Find where the given text appears and provide that cell's center as (x, y) coordinate. 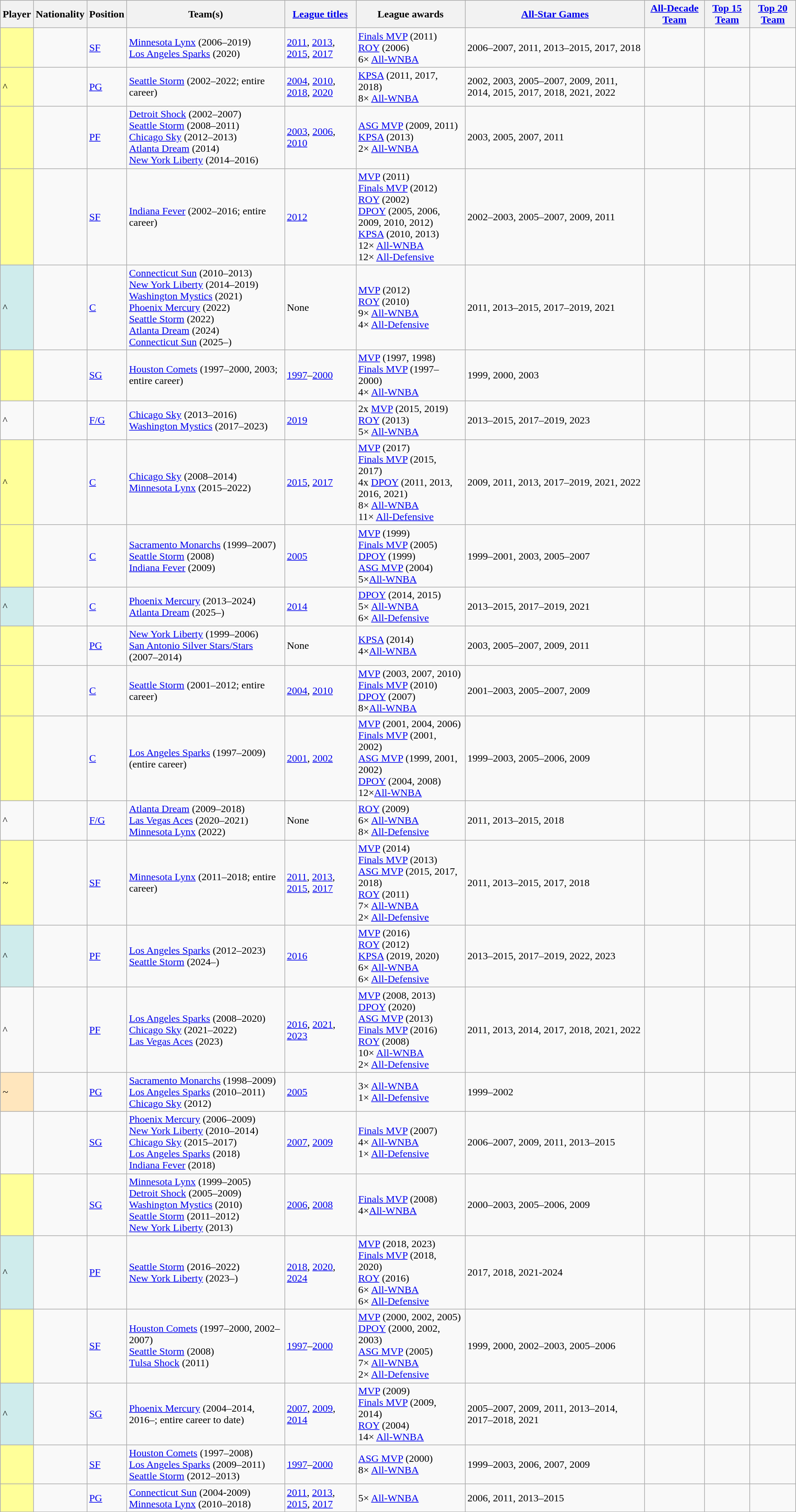
MVP (2012)ROY (2010)9× All-WNBA4× All-Defensive (411, 307)
Top 15 Team (727, 14)
2004, 2010, 2018, 2020 (320, 87)
2011, 2013–2015, 2017–2019, 2021 (555, 307)
2001–2003, 2005–2007, 2009 (555, 691)
All-Decade Team (674, 14)
ASG MVP (2009, 2011)KPSA (2013)2× All-WNBA (411, 137)
2007, 2009, 2014 (320, 1414)
Houston Comets (1997–2008)Los Angeles Sparks (2009–2011) Seattle Storm (2012–2013) (206, 1464)
Minnesota Lynx (2006–2019)Los Angeles Sparks (2020) (206, 48)
Minnesota Lynx (1999–2005)Detroit Shock (2005–2009)Washington Mystics (2010)Seattle Storm (2011–2012) New York Liberty (2013) (206, 1205)
2005–2007, 2009, 2011, 2013–2014, 2017–2018, 2021 (555, 1414)
All-Star Games (555, 14)
2013–2015, 2017–2019, 2021 (555, 606)
1999–2002 (555, 1092)
MVP (2000, 2002, 2005)DPOY (2000, 2002, 2003)ASG MVP (2005)7× All-WNBA2× All-Defensive (411, 1346)
2011, 2013–2015, 2017, 2018 (555, 883)
Detroit Shock (2002–2007)Seattle Storm (2008–2011)Chicago Sky (2012–2013)Atlanta Dream (2014)New York Liberty (2014–2016) (206, 137)
MVP (2009)Finals MVP (2009, 2014)ROY (2004)14× All-WNBA (411, 1414)
2013–2015, 2017–2019, 2022, 2023 (555, 956)
2003, 2006, 2010 (320, 137)
Los Angeles Sparks (1997–2009) (entire career) (206, 759)
2003, 2005–2007, 2009, 2011 (555, 645)
Houston Comets (1997–2000, 2003; entire career) (206, 375)
KPSA (2011, 2017, 2018)8× All-WNBA (411, 87)
MVP (2008, 2013)DPOY (2020)ASG MVP (2013)Finals MVP (2016)ROY (2008)10× All-WNBA2× All-Defensive (411, 1030)
Sacramento Monarchs (1998–2009)Los Angeles Sparks (2010–2011)Chicago Sky (2012) (206, 1092)
2000–2003, 2005–2006, 2009 (555, 1205)
2009, 2011, 2013, 2017–2019, 2021, 2022 (555, 482)
2016, 2021, 2023 (320, 1030)
2013–2015, 2017–2019, 2023 (555, 420)
ROY (2009)6× All-WNBA8× All-Defensive (411, 821)
2014 (320, 606)
2x MVP (2015, 2019)ROY (2013)5× All-WNBA (411, 420)
New York Liberty (1999–2006)San Antonio Silver Stars/Stars (2007–2014) (206, 645)
2016 (320, 956)
Minnesota Lynx (2011–2018; entire career) (206, 883)
Top 20 Team (773, 14)
Finals MVP (2007)4× All-WNBA1× All-Defensive (411, 1143)
Phoenix Mercury (2006–2009)New York Liberty (2010–2014)Chicago Sky (2015–2017)Los Angeles Sparks (2018)Indiana Fever (2018) (206, 1143)
Finals MVP (2008)4×All-WNBA (411, 1205)
1999–2003, 2005–2006, 2009 (555, 759)
1999–2003, 2006, 2007, 2009 (555, 1464)
Chicago Sky (2008–2014)Minnesota Lynx (2015–2022) (206, 482)
Finals MVP (2011)ROY (2006)6× All-WNBA (411, 48)
2006, 2008 (320, 1205)
MVP (2018, 2023)Finals MVP (2018, 2020)ROY (2016)6× All-WNBA6× All-Defensive (411, 1272)
ASG MVP (2000)8× All-WNBA (411, 1464)
Los Angeles Sparks (2008–2020)Chicago Sky (2021–2022)Las Vegas Aces (2023) (206, 1030)
1999, 2000, 2002–2003, 2005–2006 (555, 1346)
2002–2003, 2005–2007, 2009, 2011 (555, 217)
Player (17, 14)
League titles (320, 14)
5× All-WNBA (411, 1498)
1999, 2000, 2003 (555, 375)
DPOY (2014, 2015)5× All-WNBA6× All-Defensive (411, 606)
2004, 2010 (320, 691)
League awards (411, 14)
KPSA (2014)4×All-WNBA (411, 645)
Indiana Fever (2002–2016; entire career) (206, 217)
MVP (2003, 2007, 2010)Finals MVP (2010)DPOY (2007)8×All-WNBA (411, 691)
2017, 2018, 2021-2024 (555, 1272)
Position (107, 14)
2011, 2013–2015, 2018 (555, 821)
MVP (2011)Finals MVP (2012)ROY (2002)DPOY (2005, 2006, 2009, 2010, 2012)KPSA (2010, 2013)12× All-WNBA12× All-Defensive (411, 217)
2006–2007, 2009, 2011, 2013–2015 (555, 1143)
Seattle Storm (2016–2022)New York Liberty (2023–) (206, 1272)
Seattle Storm (2002–2022; entire career) (206, 87)
1999–2001, 2003, 2005–2007 (555, 556)
2006, 2011, 2013–2015 (555, 1498)
MVP (1997, 1998)Finals MVP (1997–2000)4× All-WNBA (411, 375)
Phoenix Mercury (2004–2014, 2016–; entire career to date) (206, 1414)
2002, 2003, 2005–2007, 2009, 2011, 2014, 2015, 2017, 2018, 2021, 2022 (555, 87)
2012 (320, 217)
Chicago Sky (2013–2016)Washington Mystics (2017–2023) (206, 420)
Houston Comets (1997–2000, 2002–2007)Seattle Storm (2008)Tulsa Shock (2011) (206, 1346)
MVP (2001, 2004, 2006)Finals MVP (2001, 2002)ASG MVP (1999, 2001, 2002)DPOY (2004, 2008)12×All-WNBA (411, 759)
2015, 2017 (320, 482)
Sacramento Monarchs (1999–2007)Seattle Storm (2008)Indiana Fever (2009) (206, 556)
2011, 2013, 2014, 2017, 2018, 2021, 2022 (555, 1030)
Atlanta Dream (2009–2018)Las Vegas Aces (2020–2021)Minnesota Lynx (2022) (206, 821)
MVP (1999)Finals MVP (2005)DPOY (1999)ASG MVP (2004)5×All-WNBA (411, 556)
2006–2007, 2011, 2013–2015, 2017, 2018 (555, 48)
3× All-WNBA1× All-Defensive (411, 1092)
Phoenix Mercury (2013–2024)Atlanta Dream (2025–) (206, 606)
2001, 2002 (320, 759)
MVP (2016)ROY (2012)KPSA (2019, 2020)6× All-WNBA6× All-Defensive (411, 956)
2003, 2005, 2007, 2011 (555, 137)
MVP (2017)Finals MVP (2015, 2017)4x DPOY (2011, 2013, 2016, 2021)8× All-WNBA11× All-Defensive (411, 482)
Seattle Storm (2001–2012; entire career) (206, 691)
Team(s) (206, 14)
2007, 2009 (320, 1143)
2019 (320, 420)
Connecticut Sun (2004-2009)Minnesota Lynx (2010–2018) (206, 1498)
2018, 2020, 2024 (320, 1272)
Los Angeles Sparks (2012–2023)Seattle Storm (2024–) (206, 956)
Nationality (60, 14)
MVP (2014)Finals MVP (2013)ASG MVP (2015, 2017, 2018)ROY (2011)7× All-WNBA2× All-Defensive (411, 883)
